Capture the cell that displays the provided text and extract its (x, y) central coordinate. 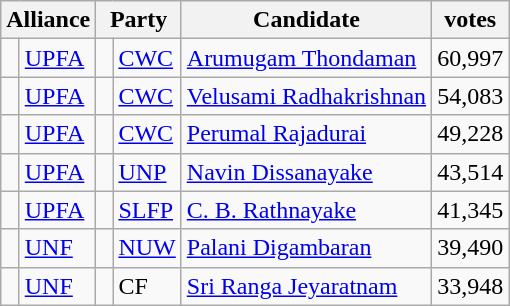
votes (470, 20)
Party (138, 20)
41,345 (470, 210)
60,997 (470, 58)
Candidate (306, 20)
Palani Digambaran (306, 248)
54,083 (470, 96)
39,490 (470, 248)
Perumal Rajadurai (306, 134)
SLFP (147, 210)
Navin Dissanayake (306, 172)
Velusami Radhakrishnan (306, 96)
Arumugam Thondaman (306, 58)
UNP (147, 172)
Sri Ranga Jeyaratnam (306, 286)
33,948 (470, 286)
43,514 (470, 172)
CF (147, 286)
C. B. Rathnayake (306, 210)
49,228 (470, 134)
Alliance (48, 20)
NUW (147, 248)
